Pinpoint the cell where the given text exists, returning its [x, y] midpoint coordinate. 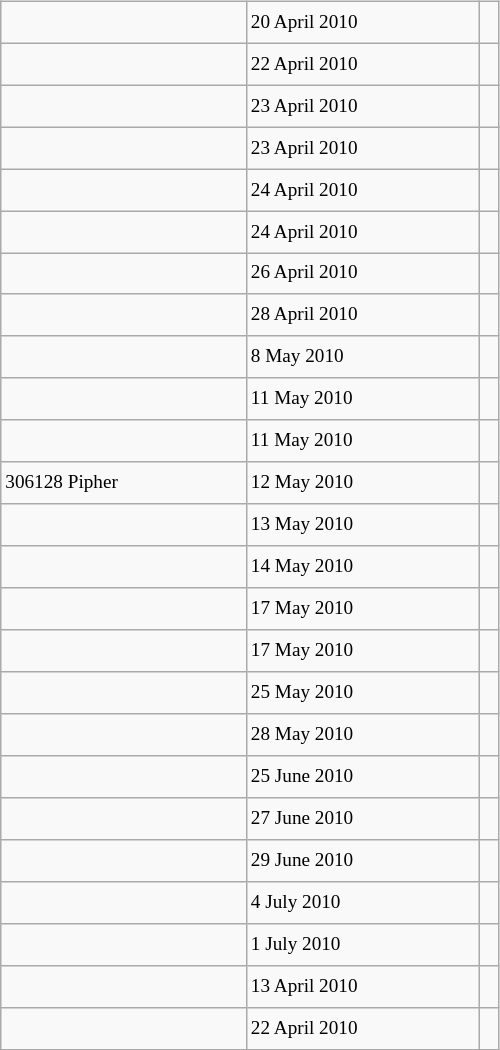
8 May 2010 [363, 357]
25 May 2010 [363, 693]
26 April 2010 [363, 274]
13 May 2010 [363, 525]
306128 Pipher [124, 483]
28 April 2010 [363, 315]
13 April 2010 [363, 986]
20 April 2010 [363, 22]
4 July 2010 [363, 902]
14 May 2010 [363, 567]
29 June 2010 [363, 861]
27 June 2010 [363, 819]
25 June 2010 [363, 777]
1 July 2010 [363, 944]
12 May 2010 [363, 483]
28 May 2010 [363, 735]
